Determine the [x, y] coordinate at the center of the cell enclosing the given text.  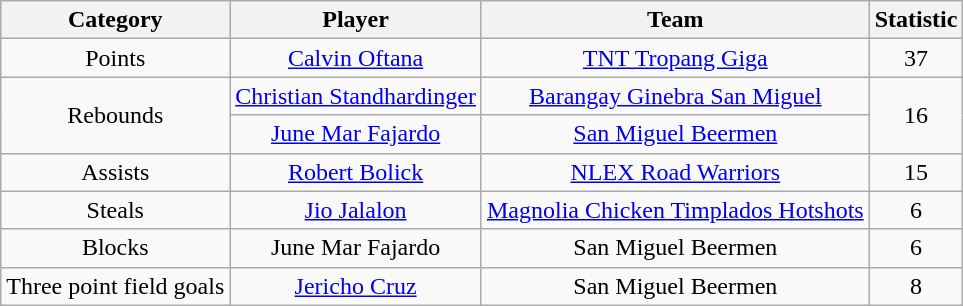
Three point field goals [116, 286]
Barangay Ginebra San Miguel [675, 96]
16 [916, 115]
Assists [116, 172]
Team [675, 20]
8 [916, 286]
Jio Jalalon [356, 210]
Magnolia Chicken Timplados Hotshots [675, 210]
Jericho Cruz [356, 286]
37 [916, 58]
Blocks [116, 248]
15 [916, 172]
Player [356, 20]
Robert Bolick [356, 172]
NLEX Road Warriors [675, 172]
Calvin Oftana [356, 58]
TNT Tropang Giga [675, 58]
Points [116, 58]
Statistic [916, 20]
Category [116, 20]
Christian Standhardinger [356, 96]
Steals [116, 210]
Rebounds [116, 115]
